Detect which cell encompasses the target text, then output its [x, y] center coordinate. 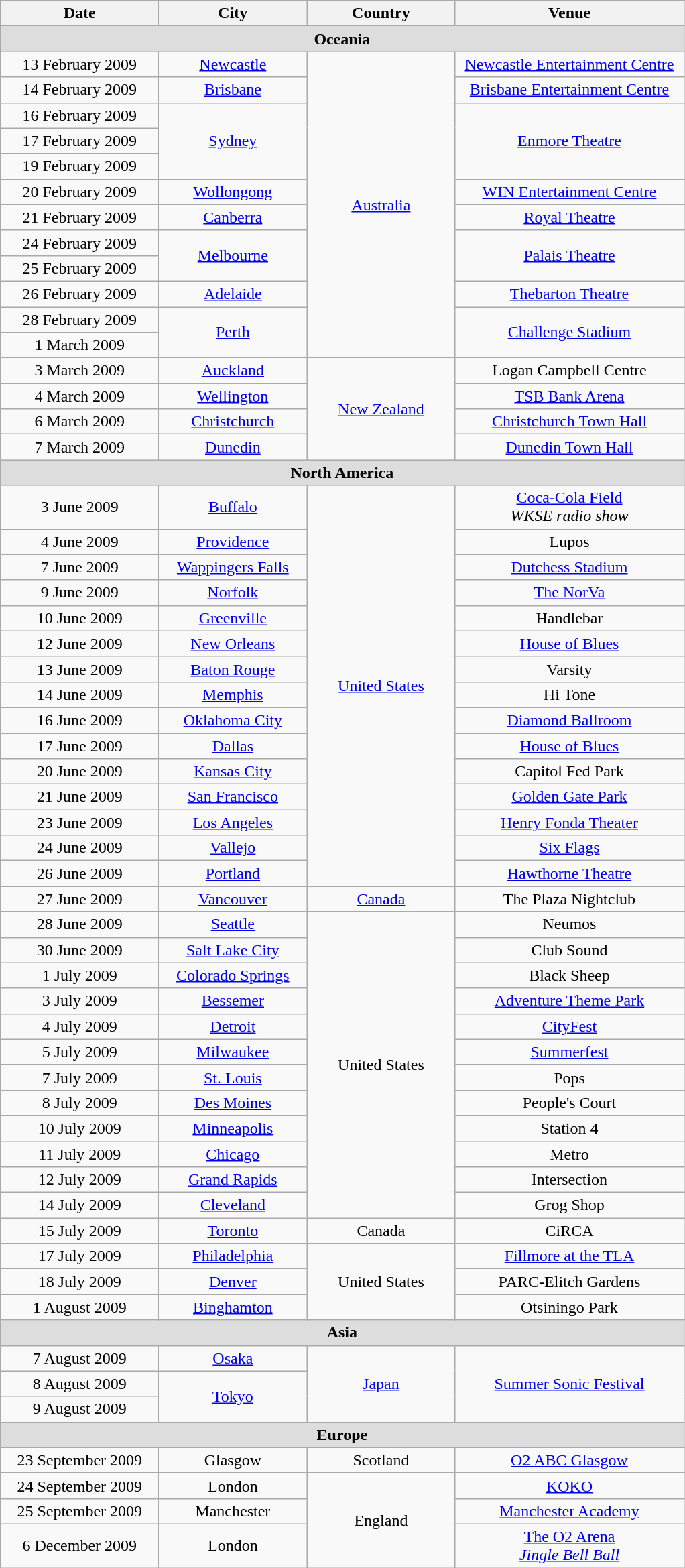
26 June 2009 [80, 873]
8 August 2009 [80, 1384]
Binghamton [233, 1307]
Portland [233, 873]
Oklahoma City [233, 720]
Wollongong [233, 192]
TSB Bank Arena [570, 396]
1 March 2009 [80, 345]
Golden Gate Park [570, 797]
14 June 2009 [80, 695]
18 July 2009 [80, 1282]
The Plaza Nightclub [570, 899]
Lupos [570, 542]
Wellington [233, 396]
CiRCA [570, 1231]
Cleveland [233, 1205]
Los Angeles [233, 823]
St. Louis [233, 1077]
Oceania [342, 39]
Grand Rapids [233, 1180]
Canberra [233, 217]
5 July 2009 [80, 1052]
8 July 2009 [80, 1103]
25 February 2009 [80, 268]
Brisbane Entertainment Centre [570, 90]
Osaka [233, 1358]
14 February 2009 [80, 90]
3 June 2009 [80, 507]
Wappingers Falls [233, 567]
Hawthorne Theatre [570, 873]
Metro [570, 1154]
Hi Tone [570, 695]
Minneapolis [233, 1128]
Date [80, 13]
England [381, 1520]
24 September 2009 [80, 1486]
CityFest [570, 1026]
6 December 2009 [80, 1546]
Challenge Stadium [570, 333]
New Zealand [381, 409]
15 July 2009 [80, 1231]
Adelaide [233, 294]
Vallejo [233, 848]
North America [342, 473]
14 July 2009 [80, 1205]
Dutchess Stadium [570, 567]
25 September 2009 [80, 1511]
Vancouver [233, 899]
27 June 2009 [80, 899]
Baton Rouge [233, 669]
Venue [570, 13]
People's Court [570, 1103]
24 June 2009 [80, 848]
3 July 2009 [80, 1001]
4 March 2009 [80, 396]
Grog Shop [570, 1205]
Norfolk [233, 593]
Royal Theatre [570, 217]
Greenville [233, 618]
Thebarton Theatre [570, 294]
Manchester [233, 1511]
Melbourne [233, 255]
7 August 2009 [80, 1358]
Japan [381, 1384]
Seattle [233, 924]
New Orleans [233, 644]
Europe [342, 1435]
Summerfest [570, 1052]
16 February 2009 [80, 115]
Newcastle [233, 64]
Colorado Springs [233, 975]
Detroit [233, 1026]
Perth [233, 333]
Auckland [233, 371]
The O2 ArenaJingle Bell Ball [570, 1546]
4 June 2009 [80, 542]
Adventure Theme Park [570, 1001]
WIN Entertainment Centre [570, 192]
9 June 2009 [80, 593]
10 June 2009 [80, 618]
Logan Campbell Centre [570, 371]
Black Sheep [570, 975]
24 February 2009 [80, 243]
Henry Fonda Theater [570, 823]
Kansas City [233, 772]
7 July 2009 [80, 1077]
23 June 2009 [80, 823]
Palais Theatre [570, 255]
Station 4 [570, 1128]
The NorVa [570, 593]
6 March 2009 [80, 422]
28 June 2009 [80, 924]
Newcastle Entertainment Centre [570, 64]
19 February 2009 [80, 166]
17 July 2009 [80, 1256]
Handlebar [570, 618]
Intersection [570, 1180]
Diamond Ballroom [570, 720]
Otsiningo Park [570, 1307]
Dunedin Town Hall [570, 447]
12 July 2009 [80, 1180]
16 June 2009 [80, 720]
Dunedin [233, 447]
7 June 2009 [80, 567]
Neumos [570, 924]
17 June 2009 [80, 746]
Buffalo [233, 507]
11 July 2009 [80, 1154]
Dallas [233, 746]
1 August 2009 [80, 1307]
Memphis [233, 695]
28 February 2009 [80, 320]
Salt Lake City [233, 950]
Brisbane [233, 90]
12 June 2009 [80, 644]
Club Sound [570, 950]
Country [381, 13]
17 February 2009 [80, 141]
Tokyo [233, 1396]
Asia [342, 1333]
9 August 2009 [80, 1409]
San Francisco [233, 797]
4 July 2009 [80, 1026]
Bessemer [233, 1001]
13 June 2009 [80, 669]
Manchester Academy [570, 1511]
Australia [381, 205]
Denver [233, 1282]
City [233, 13]
Pops [570, 1077]
Chicago [233, 1154]
Varsity [570, 669]
Toronto [233, 1231]
20 February 2009 [80, 192]
Coca-Cola FieldWKSE radio show [570, 507]
O2 ABC Glasgow [570, 1460]
10 July 2009 [80, 1128]
21 February 2009 [80, 217]
30 June 2009 [80, 950]
KOKO [570, 1486]
Des Moines [233, 1103]
Milwaukee [233, 1052]
Glasgow [233, 1460]
1 July 2009 [80, 975]
Christchurch Town Hall [570, 422]
Philadelphia [233, 1256]
Fillmore at the TLA [570, 1256]
Scotland [381, 1460]
Summer Sonic Festival [570, 1384]
PARC-Elitch Gardens [570, 1282]
7 March 2009 [80, 447]
Enmore Theatre [570, 141]
3 March 2009 [80, 371]
21 June 2009 [80, 797]
Sydney [233, 141]
Providence [233, 542]
26 February 2009 [80, 294]
Christchurch [233, 422]
13 February 2009 [80, 64]
20 June 2009 [80, 772]
Capitol Fed Park [570, 772]
23 September 2009 [80, 1460]
Six Flags [570, 848]
